Provide the (X, Y) coordinate of the cell's center where the given text is located.  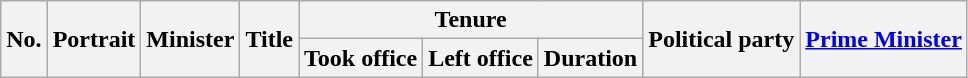
Left office (481, 58)
Title (270, 39)
Minister (190, 39)
Duration (590, 58)
Political party (722, 39)
Prime Minister (884, 39)
Took office (360, 58)
No. (24, 39)
Tenure (470, 20)
Portrait (94, 39)
